Pinpoint the cell where the given text exists, returning its [X, Y] midpoint coordinate. 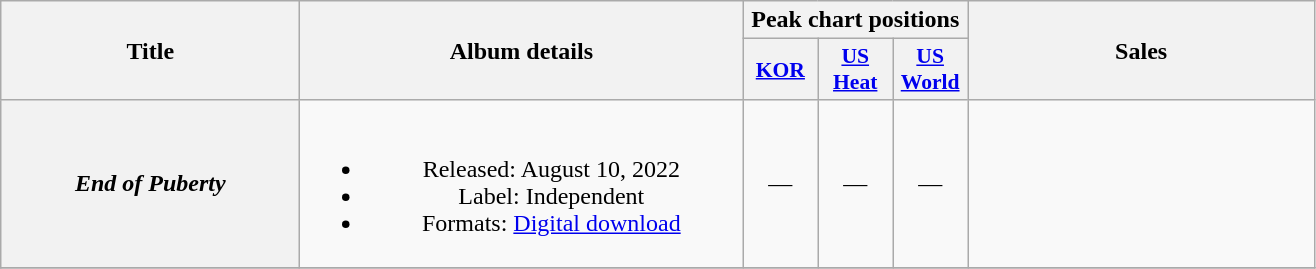
Title [150, 50]
Sales [1142, 50]
US World [930, 70]
US Heat [856, 70]
Album details [522, 50]
Released: August 10, 2022Label: IndependentFormats: Digital download [522, 184]
End of Puberty [150, 184]
Peak chart positions [856, 20]
KOR [780, 70]
